For the text-containing cell, return its midpoint in (x, y) coordinate format. 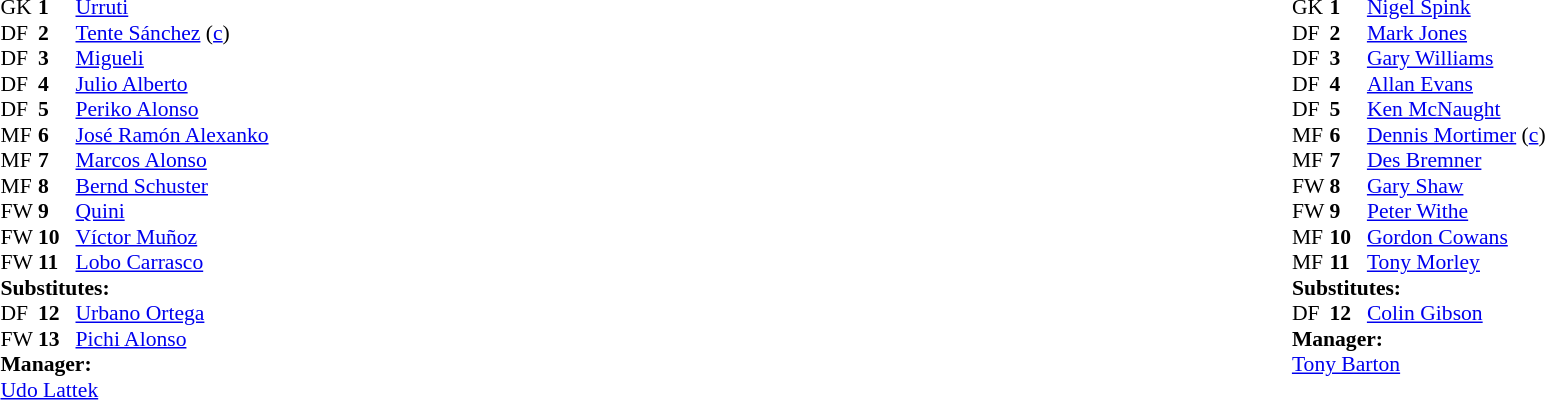
Bernd Schuster (172, 186)
Víctor Muñoz (172, 237)
José Ramón Alexanko (172, 135)
13 (57, 339)
Pichi Alonso (172, 339)
Substitutes: (134, 288)
Lobo Carrasco (172, 263)
Marcos Alonso (172, 161)
Julio Alberto (172, 84)
Manager: (134, 365)
Tente Sánchez (c) (172, 33)
Migueli (172, 59)
Quini (172, 211)
Urbano Ortega (172, 313)
Periko Alonso (172, 109)
